Return the (x, y) coordinate for the center point of the cell that contains the specified text.  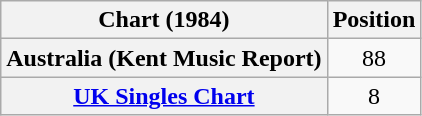
Australia (Kent Music Report) (164, 58)
UK Singles Chart (164, 96)
8 (374, 96)
Position (374, 20)
Chart (1984) (164, 20)
88 (374, 58)
